Determine the (x, y) coordinate at the center of the cell enclosing the given text.  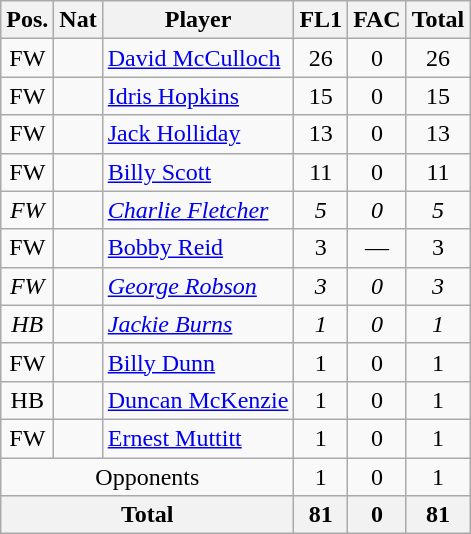
Bobby Reid (198, 248)
Billy Scott (198, 172)
Nat (78, 20)
Player (198, 20)
FL1 (321, 20)
Idris Hopkins (198, 96)
Ernest Muttitt (198, 438)
Jack Holliday (198, 134)
Pos. (28, 20)
David McCulloch (198, 58)
Opponents (148, 477)
Billy Dunn (198, 362)
George Robson (198, 286)
Jackie Burns (198, 324)
Duncan McKenzie (198, 400)
FAC (378, 20)
Charlie Fletcher (198, 210)
— (378, 248)
